Extract the (x, y) coordinate from the center of the cell holding the provided text.  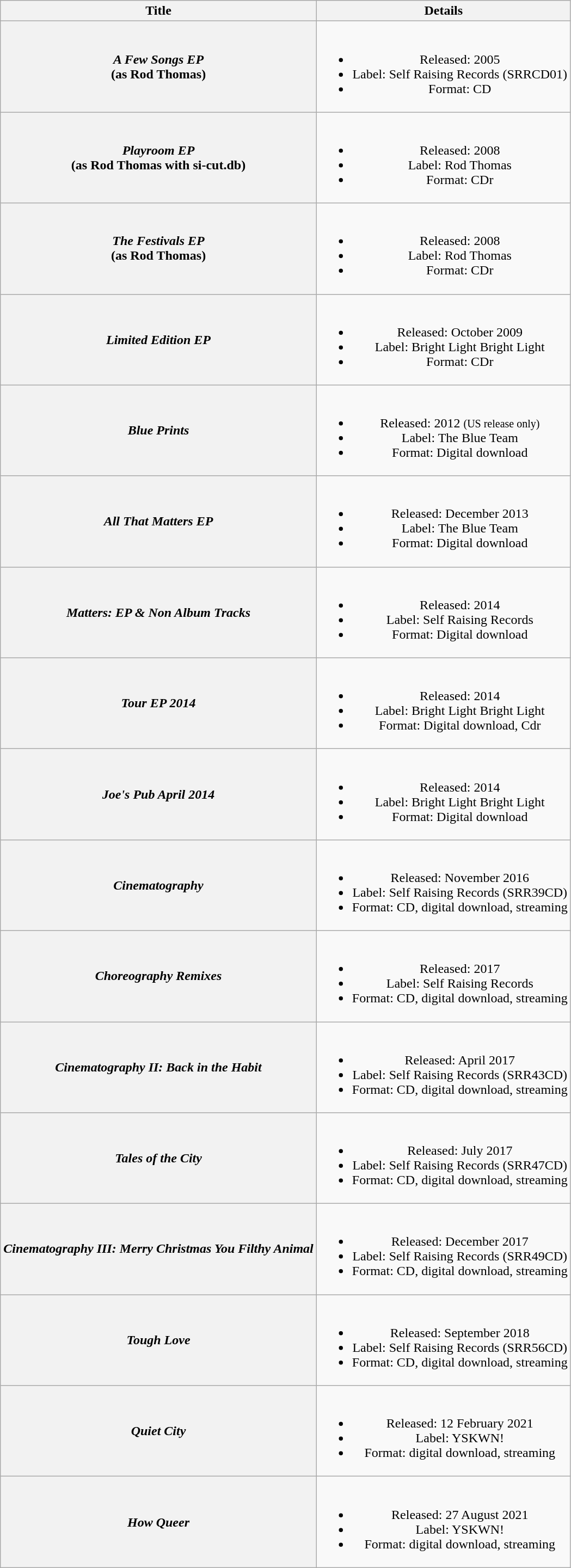
Released: September 2018Label: Self Raising Records (SRR56CD)Format: CD, digital download, streaming (443, 1340)
Released: 2005Label: Self Raising Records (SRRCD01)Format: CD (443, 66)
Cinematography (159, 885)
Released: 2014Label: Bright Light Bright LightFormat: Digital download (443, 794)
Released: April 2017Label: Self Raising Records (SRR43CD)Format: CD, digital download, streaming (443, 1067)
Released: 12 February 2021Label: YSKWN!Format: digital download, streaming (443, 1431)
Released: December 2013Label: The Blue TeamFormat: Digital download (443, 522)
Choreography Remixes (159, 976)
Joe's Pub April 2014 (159, 794)
Released: July 2017Label: Self Raising Records (SRR47CD)Format: CD, digital download, streaming (443, 1159)
Released: 2012 (US release only)Label: The Blue TeamFormat: Digital download (443, 430)
Released: 2014Label: Self Raising RecordsFormat: Digital download (443, 612)
Quiet City (159, 1431)
Details (443, 11)
Released: 27 August 2021Label: YSKWN!Format: digital download, streaming (443, 1522)
Cinematography II: Back in the Habit (159, 1067)
Matters: EP & Non Album Tracks (159, 612)
How Queer (159, 1522)
The Festivals EP (as Rod Thomas) (159, 248)
Released: November 2016Label: Self Raising Records (SRR39CD)Format: CD, digital download, streaming (443, 885)
All That Matters EP (159, 522)
Released: December 2017Label: Self Raising Records (SRR49CD)Format: CD, digital download, streaming (443, 1249)
Blue Prints (159, 430)
Cinematography III: Merry Christmas You Filthy Animal (159, 1249)
Released: 2014Label: Bright Light Bright LightFormat: Digital download, Cdr (443, 703)
Title (159, 11)
Playroom EP (as Rod Thomas with si-cut.db) (159, 158)
Tough Love (159, 1340)
Released: October 2009Label: Bright Light Bright LightFormat: CDr (443, 340)
Limited Edition EP (159, 340)
Tales of the City (159, 1159)
Tour EP 2014 (159, 703)
A Few Songs EP (as Rod Thomas) (159, 66)
Released: 2017Label: Self Raising RecordsFormat: CD, digital download, streaming (443, 976)
